Detect which cell encompasses the target text, then output its (X, Y) center coordinate. 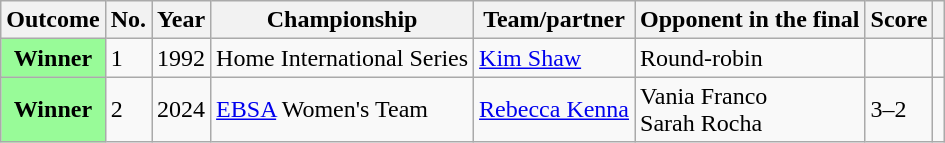
Rebecca Kenna (554, 110)
Opponent in the final (750, 20)
Championship (342, 20)
Round-robin (750, 58)
No. (128, 20)
1 (128, 58)
EBSA Women's Team (342, 110)
3–2 (899, 110)
Score (899, 20)
Home International Series (342, 58)
Year (182, 20)
Vania Franco Sarah Rocha (750, 110)
Team/partner (554, 20)
1992 (182, 58)
2 (128, 110)
Kim Shaw (554, 58)
2024 (182, 110)
Outcome (53, 20)
